Provide the [X, Y] coordinate of the cell's center where the given text is located.  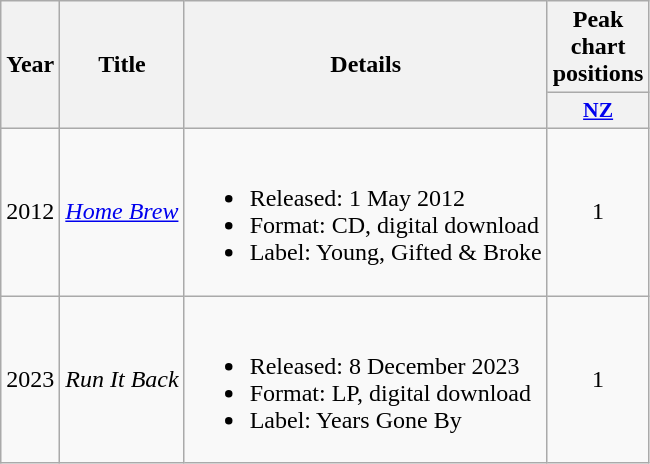
Year [30, 65]
Title [122, 65]
Run It Back [122, 380]
2023 [30, 380]
NZ [598, 111]
2012 [30, 212]
Home Brew [122, 212]
Released: 8 December 2023Format: LP, digital downloadLabel: Years Gone By [366, 380]
Details [366, 65]
Released: 1 May 2012Format: CD, digital downloadLabel: Young, Gifted & Broke [366, 212]
Peak chart positions [598, 47]
